Detect which cell encompasses the target text, then output its (x, y) center coordinate. 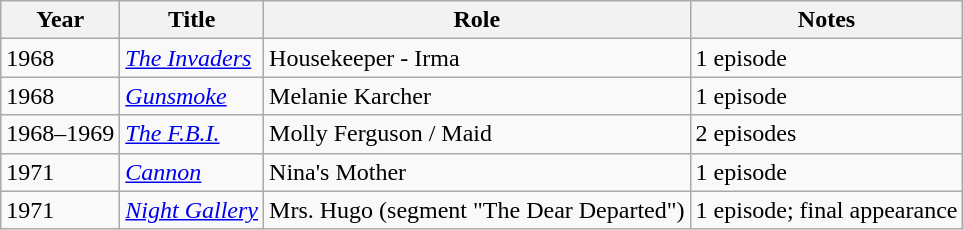
Year (60, 20)
2 episodes (826, 134)
Molly Ferguson / Maid (478, 134)
Nina's Mother (478, 172)
1 episode; final appearance (826, 210)
Mrs. Hugo (segment "The Dear Departed") (478, 210)
Gunsmoke (192, 96)
Housekeeper - Irma (478, 58)
1968–1969 (60, 134)
Role (478, 20)
Title (192, 20)
The Invaders (192, 58)
Melanie Karcher (478, 96)
Cannon (192, 172)
Notes (826, 20)
Night Gallery (192, 210)
The F.B.I. (192, 134)
